Output the [x, y] coordinate of the center of the cell containing the given text.  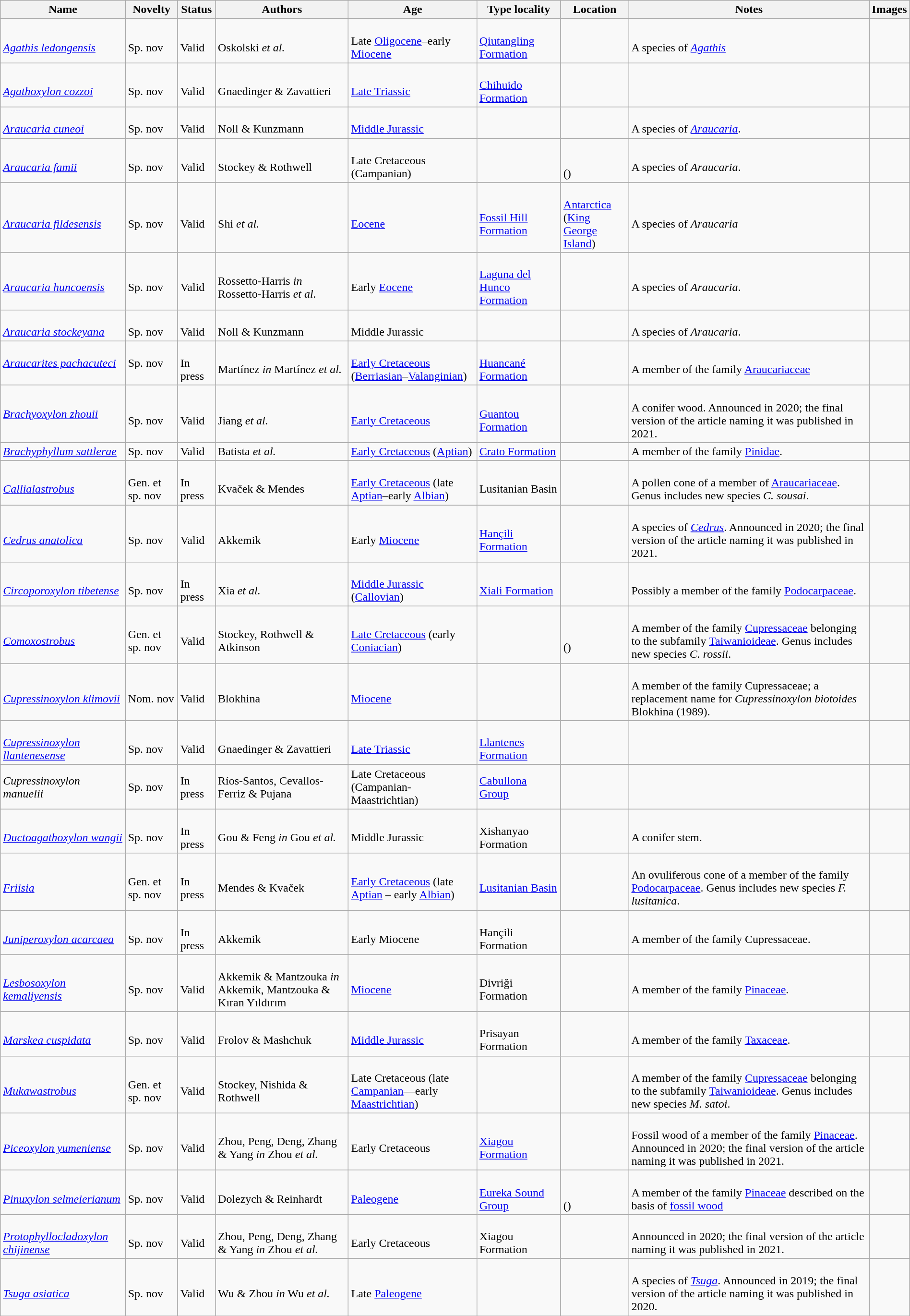
A species of Cedrus. Announced in 2020; the final version of the article naming it was published in 2021. [749, 534]
A member of the family Pinaceae described on the basis of fossil wood [749, 1192]
A conifer stem. [749, 831]
Blokhina [282, 692]
Status [196, 10]
Araucaria huncoensis [63, 281]
Ríos-Santos, Cevallos-Ferriz & Pujana [282, 787]
Early Cretaceous (late Aptian–early Albian) [413, 483]
Eocene [413, 217]
Kvaček & Mendes [282, 483]
Araucaria fildesensis [63, 217]
Pinuxylon selmeierianum [63, 1192]
Images [889, 10]
Early Cretaceous (late Aptian – early Albian) [413, 881]
Protophyllocladoxylon chijinense [63, 1236]
Divriği Formation [518, 983]
Wu & Zhou in Wu et al. [282, 1287]
Brachyphyllum sattlerae [63, 451]
Agathis ledongensis [63, 41]
A member of the family Cupressaceae belonging to the subfamily Taiwanioideae. Genus includes new species M. satoi. [749, 1084]
An ovuliferous cone of a member of the family Podocarpaceae. Genus includes new species F. lusitanica. [749, 881]
Cupressinoxylon klimovii [63, 692]
Stockey & Rothwell [282, 160]
Early Eocene [413, 281]
Circoporoxylon tibetense [63, 584]
Comoxostrobus [63, 635]
Cabullona Group [518, 787]
Early Cretaceous (Aptian) [413, 451]
Late Cretaceous (late Campanian—early Maastrichtian) [413, 1084]
Guantou Formation [518, 414]
Juniperoxylon acarcaea [63, 932]
Agathoxylon cozzoi [63, 85]
Mendes & Kvaček [282, 881]
Novelty [152, 10]
Araucarites pachacuteci [63, 363]
Late Cretaceous (Campanian-Maastrichtian) [413, 787]
Callialastrobus [63, 483]
Martínez in Martínez et al. [282, 363]
A member of the family Cupressaceae belonging to the subfamily Taiwanioideae. Genus includes new species C. rossii. [749, 635]
Dolezych & Reinhardt [282, 1192]
Marskea cuspidata [63, 1034]
Araucaria stockeyana [63, 326]
A species of Agathis [749, 41]
Fossil wood of a member of the family Pinaceae. Announced in 2020; the final version of the article naming it was published in 2021. [749, 1142]
Akkemik & Mantzouka in Akkemik, Mantzouka & Kıran Yıldırım [282, 983]
Fossil Hill Formation [518, 217]
Chihuido Formation [518, 85]
A member of the family Cupressaceae; a replacement name for Cupressinoxylon biotoides Blokhina (1989). [749, 692]
A member of the family Cupressaceae. [749, 932]
Mukawastrobus [63, 1084]
Prisayan Formation [518, 1034]
Shi et al. [282, 217]
Xishanyao Formation [518, 831]
Announced in 2020; the final version of the article naming it was published in 2021. [749, 1236]
A member of the family Pinaceae. [749, 983]
Oskolski et al. [282, 41]
A member of the family Araucariaceae [749, 363]
Late Cretaceous (Campanian) [413, 160]
Llantenes Formation [518, 743]
Nom. nov [152, 692]
Brachyoxylon zhouii [63, 414]
Authors [282, 10]
Possibly a member of the family Podocarpaceae. [749, 584]
Type locality [518, 10]
A member of the family Taxaceae. [749, 1034]
Tsuga asiatica [63, 1287]
Araucaria famii [63, 160]
Gou & Feng in Gou et al. [282, 831]
Friisia [63, 881]
Frolov & Mashchuk [282, 1034]
Paleogene [413, 1192]
Huancané Formation [518, 363]
Name [63, 10]
Qiutangling Formation [518, 41]
A pollen cone of a member of Araucariaceae. Genus includes new species C. sousai. [749, 483]
Crato Formation [518, 451]
Antarctica(King George Island) [595, 217]
Jiang et al. [282, 414]
A member of the family Pinidae. [749, 451]
Cupressinoxylon manuelii [63, 787]
Late Oligocene–early Miocene [413, 41]
Cedrus anatolica [63, 534]
Middle Jurassic (Callovian) [413, 584]
Laguna del Hunco Formation [518, 281]
A species of Tsuga. Announced in 2019; the final version of the article naming it was published in 2020. [749, 1287]
Location [595, 10]
Cupressinoxylon llantenesense [63, 743]
Rossetto-Harris in Rossetto-Harris et al. [282, 281]
Early Cretaceous (Berriasian–Valanginian) [413, 363]
Late Cretaceous (early Coniacian) [413, 635]
Araucaria cuneoi [63, 123]
Xiali Formation [518, 584]
Late Paleogene [413, 1287]
A conifer wood. Announced in 2020; the final version of the article naming it was published in 2021. [749, 414]
Ductoagathoxylon wangii [63, 831]
Notes [749, 10]
Stockey, Nishida & Rothwell [282, 1084]
Age [413, 10]
Piceoxylon yumeniense [63, 1142]
Batista et al. [282, 451]
Lesbosoxylon kemaliyensis [63, 983]
Eureka Sound Group [518, 1192]
A species of Araucaria [749, 217]
Stockey, Rothwell & Atkinson [282, 635]
Xia et al. [282, 584]
